Identify which cell holds the provided text, then report its (x, y) central coordinate. 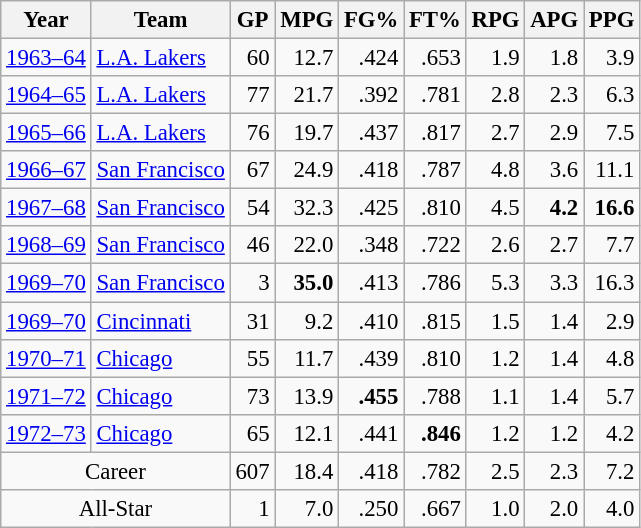
7.5 (612, 133)
2.0 (554, 509)
2.8 (496, 95)
.455 (372, 396)
Year (46, 20)
.787 (436, 170)
.439 (372, 358)
54 (252, 208)
1966–67 (46, 170)
4.0 (612, 509)
65 (252, 433)
.250 (372, 509)
All-Star (116, 509)
1.1 (496, 396)
Team (160, 20)
.788 (436, 396)
77 (252, 95)
.653 (436, 58)
73 (252, 396)
35.0 (307, 283)
FT% (436, 20)
3 (252, 283)
.392 (372, 95)
1967–68 (46, 208)
1.9 (496, 58)
3.9 (612, 58)
31 (252, 321)
60 (252, 58)
7.0 (307, 509)
5.7 (612, 396)
46 (252, 245)
1.8 (554, 58)
3.3 (554, 283)
16.3 (612, 283)
5.3 (496, 283)
FG% (372, 20)
.722 (436, 245)
13.9 (307, 396)
1.0 (496, 509)
4.5 (496, 208)
.410 (372, 321)
6.3 (612, 95)
55 (252, 358)
607 (252, 471)
3.6 (554, 170)
67 (252, 170)
1 (252, 509)
MPG (307, 20)
76 (252, 133)
7.7 (612, 245)
18.4 (307, 471)
9.2 (307, 321)
1968–69 (46, 245)
16.6 (612, 208)
.413 (372, 283)
1971–72 (46, 396)
11.1 (612, 170)
.425 (372, 208)
19.7 (307, 133)
.441 (372, 433)
APG (554, 20)
Cincinnati (160, 321)
7.2 (612, 471)
32.3 (307, 208)
22.0 (307, 245)
Career (116, 471)
GP (252, 20)
RPG (496, 20)
2.5 (496, 471)
.815 (436, 321)
12.7 (307, 58)
.786 (436, 283)
.781 (436, 95)
.348 (372, 245)
2.6 (496, 245)
.817 (436, 133)
.667 (436, 509)
PPG (612, 20)
24.9 (307, 170)
.782 (436, 471)
.846 (436, 433)
.437 (372, 133)
.424 (372, 58)
1965–66 (46, 133)
1.5 (496, 321)
1963–64 (46, 58)
12.1 (307, 433)
1964–65 (46, 95)
11.7 (307, 358)
1972–73 (46, 433)
21.7 (307, 95)
1970–71 (46, 358)
